Find where the given text appears and provide that cell's center as (x, y) coordinate. 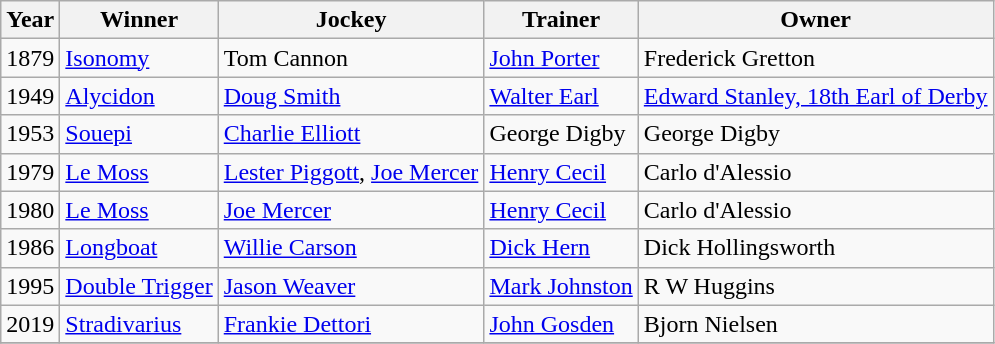
Isonomy (139, 58)
1949 (30, 96)
Alycidon (139, 96)
1953 (30, 134)
Year (30, 20)
Willie Carson (351, 248)
John Porter (561, 58)
John Gosden (561, 324)
Frankie Dettori (351, 324)
Dick Hern (561, 248)
Trainer (561, 20)
1979 (30, 172)
Tom Cannon (351, 58)
Lester Piggott, Joe Mercer (351, 172)
Souepi (139, 134)
1879 (30, 58)
Edward Stanley, 18th Earl of Derby (816, 96)
Bjorn Nielsen (816, 324)
Dick Hollingsworth (816, 248)
1995 (30, 286)
Mark Johnston (561, 286)
Double Trigger (139, 286)
Joe Mercer (351, 210)
Walter Earl (561, 96)
Frederick Gretton (816, 58)
Charlie Elliott (351, 134)
Jason Weaver (351, 286)
Doug Smith (351, 96)
R W Huggins (816, 286)
1980 (30, 210)
Owner (816, 20)
Longboat (139, 248)
1986 (30, 248)
Jockey (351, 20)
Winner (139, 20)
2019 (30, 324)
Stradivarius (139, 324)
